For the text-containing cell, return its midpoint in (x, y) coordinate format. 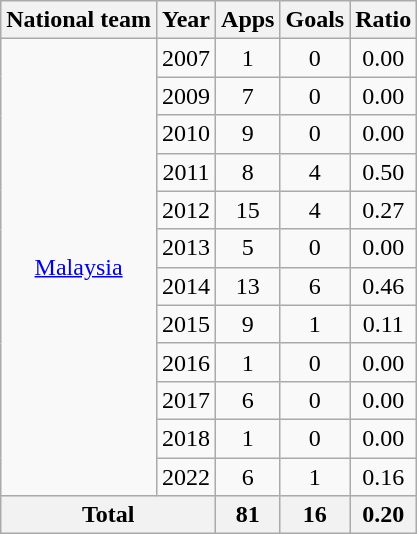
2022 (186, 477)
Apps (248, 20)
13 (248, 286)
Malaysia (79, 268)
5 (248, 248)
0.46 (384, 286)
16 (315, 515)
2018 (186, 438)
2017 (186, 400)
Ratio (384, 20)
Total (108, 515)
81 (248, 515)
0.11 (384, 324)
Goals (315, 20)
0.16 (384, 477)
2014 (186, 286)
2011 (186, 172)
15 (248, 210)
2010 (186, 134)
2007 (186, 58)
0.50 (384, 172)
7 (248, 96)
8 (248, 172)
National team (79, 20)
2012 (186, 210)
2009 (186, 96)
2016 (186, 362)
0.27 (384, 210)
0.20 (384, 515)
2015 (186, 324)
Year (186, 20)
2013 (186, 248)
